Capture the cell that displays the provided text and extract its (x, y) central coordinate. 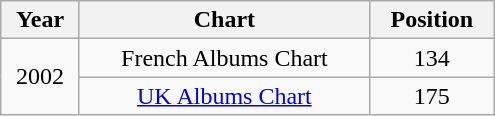
Chart (224, 20)
134 (432, 58)
175 (432, 96)
2002 (40, 77)
UK Albums Chart (224, 96)
French Albums Chart (224, 58)
Position (432, 20)
Year (40, 20)
